For the text-containing cell, return its midpoint in (x, y) coordinate format. 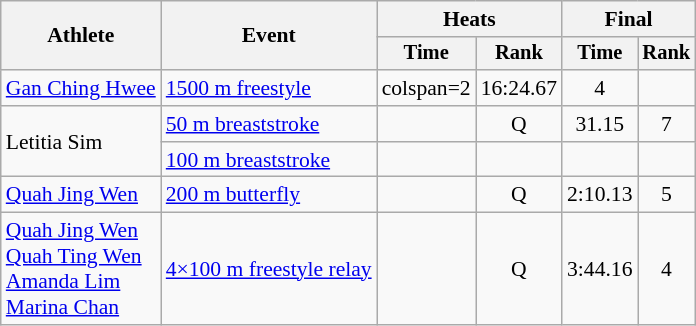
31.15 (600, 124)
1500 m freestyle (269, 88)
4×100 m freestyle relay (269, 269)
100 m breaststroke (269, 160)
2:10.13 (600, 195)
Heats (470, 19)
Gan Ching Hwee (81, 88)
Final (628, 19)
Letitia Sim (81, 142)
5 (667, 195)
Quah Jing WenQuah Ting WenAmanda LimMarina Chan (81, 269)
200 m butterfly (269, 195)
Event (269, 36)
7 (667, 124)
50 m breaststroke (269, 124)
colspan=2 (426, 88)
16:24.67 (519, 88)
3:44.16 (600, 269)
Quah Jing Wen (81, 195)
Athlete (81, 36)
